Extract the [X, Y] coordinate from the center of the cell holding the provided text.  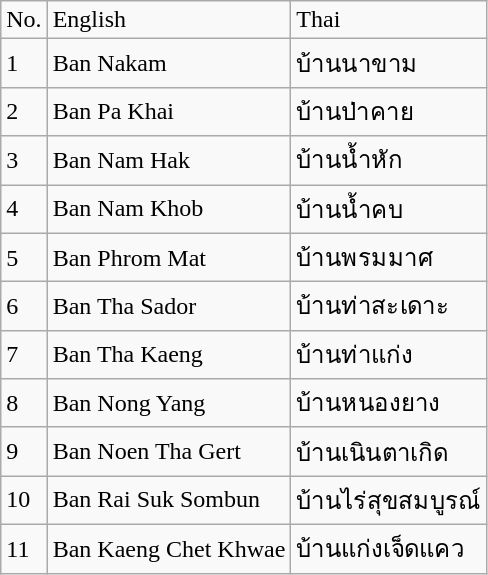
บ้านนาขาม [389, 64]
Ban Tha Sador [169, 306]
7 [24, 354]
Ban Rai Suk Sombun [169, 500]
บ้านพรมมาศ [389, 258]
Ban Kaeng Chet Khwae [169, 548]
Ban Nong Yang [169, 404]
Ban Pa Khai [169, 112]
บ้านแก่งเจ็ดแคว [389, 548]
8 [24, 404]
No. [24, 20]
บ้านไร่สุขสมบูรณ์ [389, 500]
บ้านเนินตาเกิด [389, 452]
10 [24, 500]
Ban Nam Hak [169, 160]
บ้านน้ำหัก [389, 160]
4 [24, 208]
2 [24, 112]
English [169, 20]
บ้านท่าสะเดาะ [389, 306]
9 [24, 452]
3 [24, 160]
Ban Nakam [169, 64]
Ban Phrom Mat [169, 258]
11 [24, 548]
Ban Noen Tha Gert [169, 452]
บ้านน้ำคบ [389, 208]
Ban Nam Khob [169, 208]
บ้านท่าแก่ง [389, 354]
5 [24, 258]
1 [24, 64]
บ้านหนองยาง [389, 404]
6 [24, 306]
Ban Tha Kaeng [169, 354]
บ้านป่าคาย [389, 112]
Thai [389, 20]
